Provide the [x, y] coordinate of the cell's center where the given text is located.  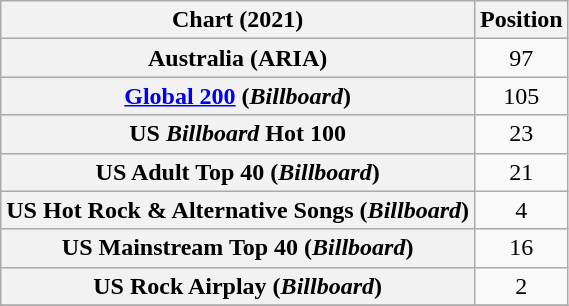
Chart (2021) [238, 20]
Global 200 (Billboard) [238, 96]
105 [521, 96]
US Mainstream Top 40 (Billboard) [238, 248]
2 [521, 286]
Australia (ARIA) [238, 58]
US Billboard Hot 100 [238, 134]
US Rock Airplay (Billboard) [238, 286]
97 [521, 58]
US Hot Rock & Alternative Songs (Billboard) [238, 210]
23 [521, 134]
Position [521, 20]
US Adult Top 40 (Billboard) [238, 172]
16 [521, 248]
21 [521, 172]
4 [521, 210]
